Locate the cell with the specified text and output its [x, y] center coordinate. 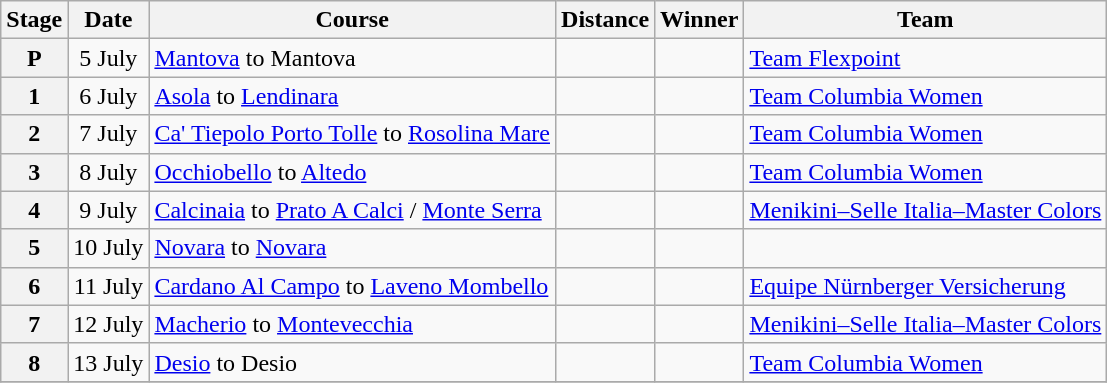
Calcinaia to Prato A Calci / Monte Serra [352, 210]
5 [34, 248]
Desio to Desio [352, 362]
Cardano Al Campo to Laveno Mombello [352, 286]
Winner [700, 20]
12 July [108, 324]
5 July [108, 58]
13 July [108, 362]
8 [34, 362]
Asola to Lendinara [352, 96]
Course [352, 20]
Team [926, 20]
4 [34, 210]
3 [34, 172]
Occhiobello to Altedo [352, 172]
9 July [108, 210]
Macherio to Montevecchia [352, 324]
7 July [108, 134]
Ca' Tiepolo Porto Tolle to Rosolina Mare [352, 134]
2 [34, 134]
8 July [108, 172]
Mantova to Mantova [352, 58]
Equipe Nürnberger Versicherung [926, 286]
Date [108, 20]
Novara to Novara [352, 248]
Distance [606, 20]
P [34, 58]
1 [34, 96]
Stage [34, 20]
7 [34, 324]
Team Flexpoint [926, 58]
10 July [108, 248]
6 July [108, 96]
6 [34, 286]
11 July [108, 286]
